Output the (X, Y) coordinate of the center of the cell containing the given text.  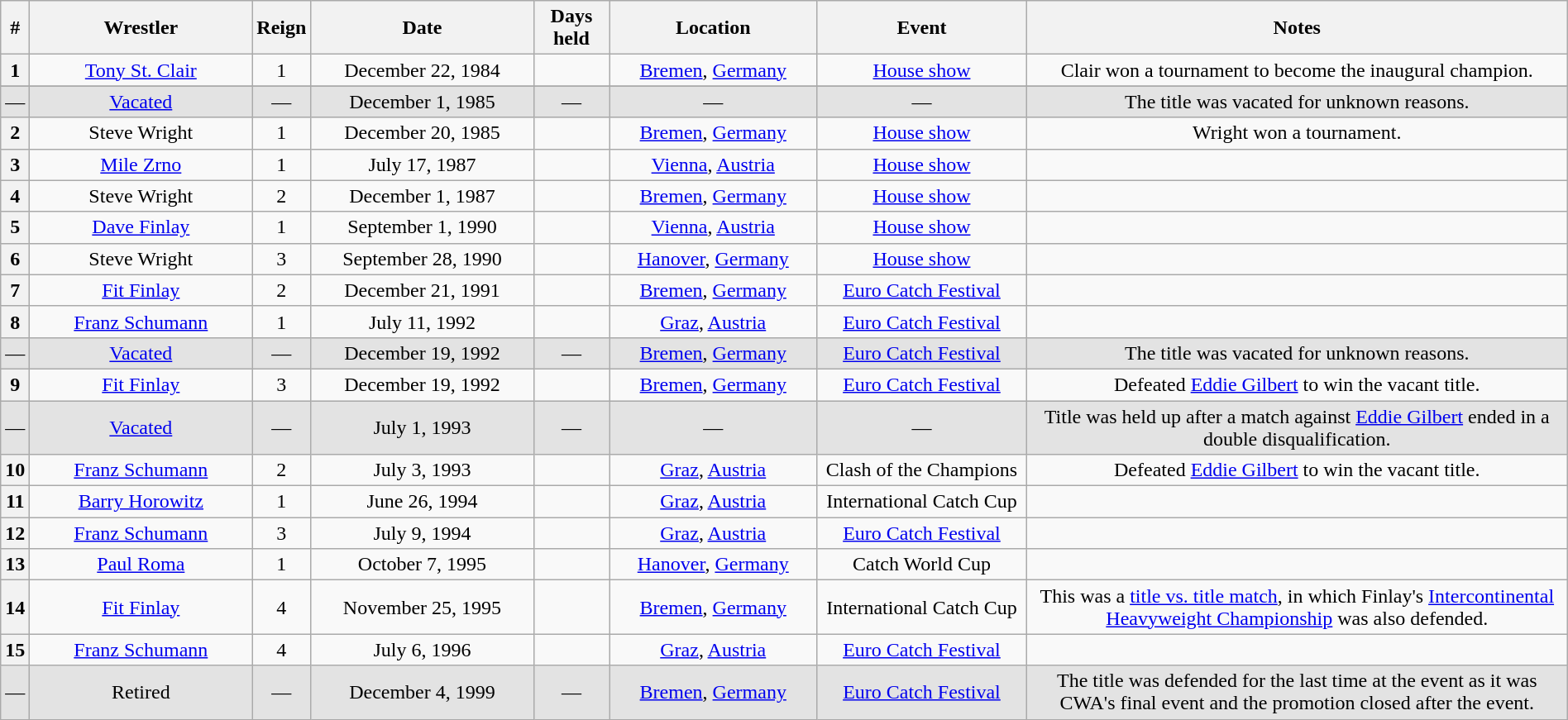
Catch World Cup (922, 565)
July 6, 1996 (422, 650)
Dave Finlay (141, 227)
December 21, 1991 (422, 290)
July 17, 1987 (422, 165)
November 25, 1995 (422, 607)
12 (15, 533)
The title was defended for the last time at the event as it was CWA's final event and the promotion closed after the event. (1297, 693)
6 (15, 259)
December 22, 1984 (422, 70)
Reign (281, 28)
Wright won a tournament. (1297, 133)
Title was held up after a match against Eddie Gilbert ended in a double disqualification. (1297, 427)
Clair won a tournament to become the inaugural champion. (1297, 70)
Mile Zrno (141, 165)
8 (15, 322)
15 (15, 650)
9 (15, 384)
October 7, 1995 (422, 565)
Clash of the Champions (922, 470)
July 9, 1994 (422, 533)
11 (15, 502)
Retired (141, 693)
December 4, 1999 (422, 693)
December 1, 1987 (422, 196)
June 26, 1994 (422, 502)
14 (15, 607)
Notes (1297, 28)
Event (922, 28)
13 (15, 565)
September 1, 1990 (422, 227)
Wrestler (141, 28)
7 (15, 290)
10 (15, 470)
Barry Horowitz (141, 502)
July 1, 1993 (422, 427)
This was a title vs. title match, in which Finlay's Intercontinental Heavyweight Championship was also defended. (1297, 607)
December 20, 1985 (422, 133)
Paul Roma (141, 565)
July 11, 1992 (422, 322)
5 (15, 227)
# (15, 28)
December 1, 1985 (422, 102)
Location (713, 28)
Tony St. Clair (141, 70)
Days held (571, 28)
September 28, 1990 (422, 259)
July 3, 1993 (422, 470)
Date (422, 28)
